From the cell containing the given text, extract its center point as [x, y] coordinate. 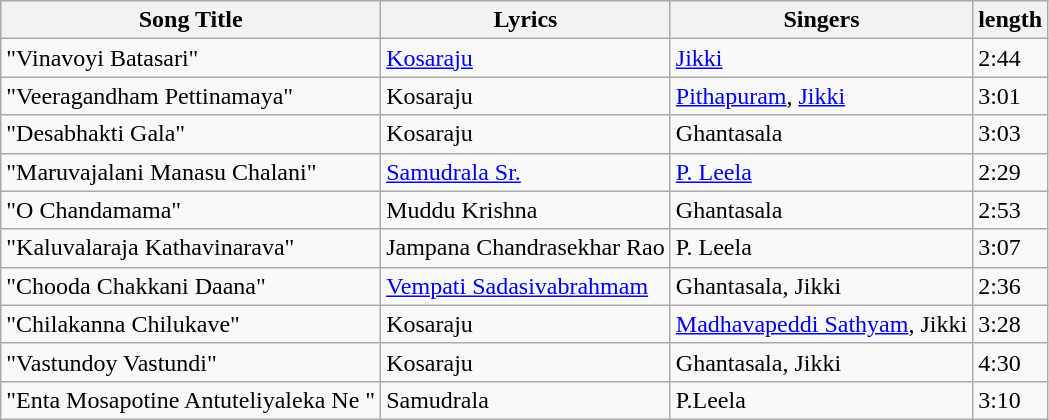
"Maruvajalani Manasu Chalani" [191, 172]
"Vinavoyi Batasari" [191, 58]
3:07 [1010, 248]
length [1010, 20]
Madhavapeddi Sathyam, Jikki [821, 324]
Singers [821, 20]
Jikki [821, 58]
Lyrics [526, 20]
3:10 [1010, 400]
Samudrala [526, 400]
4:30 [1010, 362]
2:44 [1010, 58]
"O Chandamama" [191, 210]
2:53 [1010, 210]
Song Title [191, 20]
"Kaluvalaraja Kathavinarava" [191, 248]
Muddu Krishna [526, 210]
"Veeragandham Pettinamaya" [191, 96]
"Enta Mosapotine Antuteliyaleka Ne " [191, 400]
Vempati Sadasivabrahmam [526, 286]
2:36 [1010, 286]
2:29 [1010, 172]
"Desabhakti Gala" [191, 134]
Samudrala Sr. [526, 172]
3:28 [1010, 324]
Jampana Chandrasekhar Rao [526, 248]
"Vastundoy Vastundi" [191, 362]
Pithapuram, Jikki [821, 96]
"Chilakanna Chilukave" [191, 324]
3:03 [1010, 134]
3:01 [1010, 96]
P.Leela [821, 400]
"Chooda Chakkani Daana" [191, 286]
